Return the (x, y) coordinate for the center point of the cell that contains the specified text.  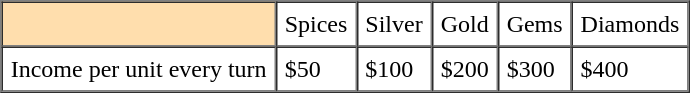
Income per unit every turn (139, 68)
Gems (535, 24)
$50 (316, 68)
Spices (316, 24)
$400 (630, 68)
Gold (465, 24)
Silver (394, 24)
$300 (535, 68)
$100 (394, 68)
$200 (465, 68)
Diamonds (630, 24)
